Search for the cell housing the specified text and yield its (X, Y) center coordinate. 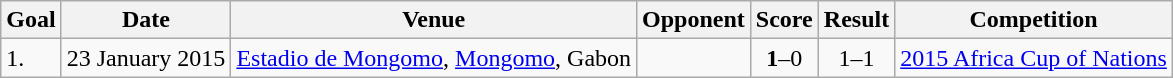
1–1 (856, 58)
Competition (1034, 20)
Estadio de Mongomo, Mongomo, Gabon (434, 58)
Venue (434, 20)
Score (784, 20)
1–0 (784, 58)
Opponent (694, 20)
2015 Africa Cup of Nations (1034, 58)
Goal (31, 20)
23 January 2015 (146, 58)
1. (31, 58)
Result (856, 20)
Date (146, 20)
